For the text-containing cell, return its midpoint in (X, Y) coordinate format. 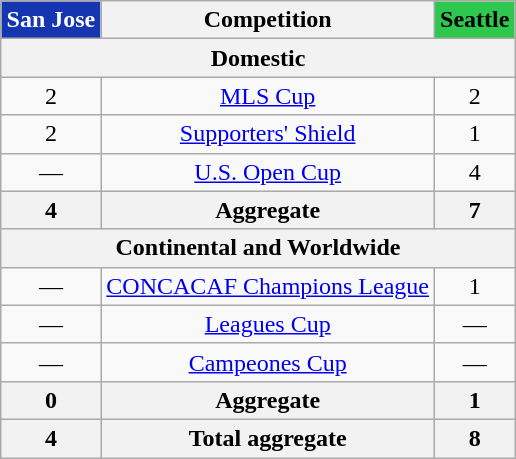
Campeones Cup (268, 362)
Supporters' Shield (268, 134)
San Jose (51, 20)
7 (475, 210)
Leagues Cup (268, 324)
MLS Cup (268, 96)
8 (475, 438)
U.S. Open Cup (268, 172)
Continental and Worldwide (258, 248)
Competition (268, 20)
0 (51, 400)
Total aggregate (268, 438)
Domestic (258, 58)
CONCACAF Champions League (268, 286)
Seattle (475, 20)
